Pinpoint the cell where the given text exists, returning its (x, y) midpoint coordinate. 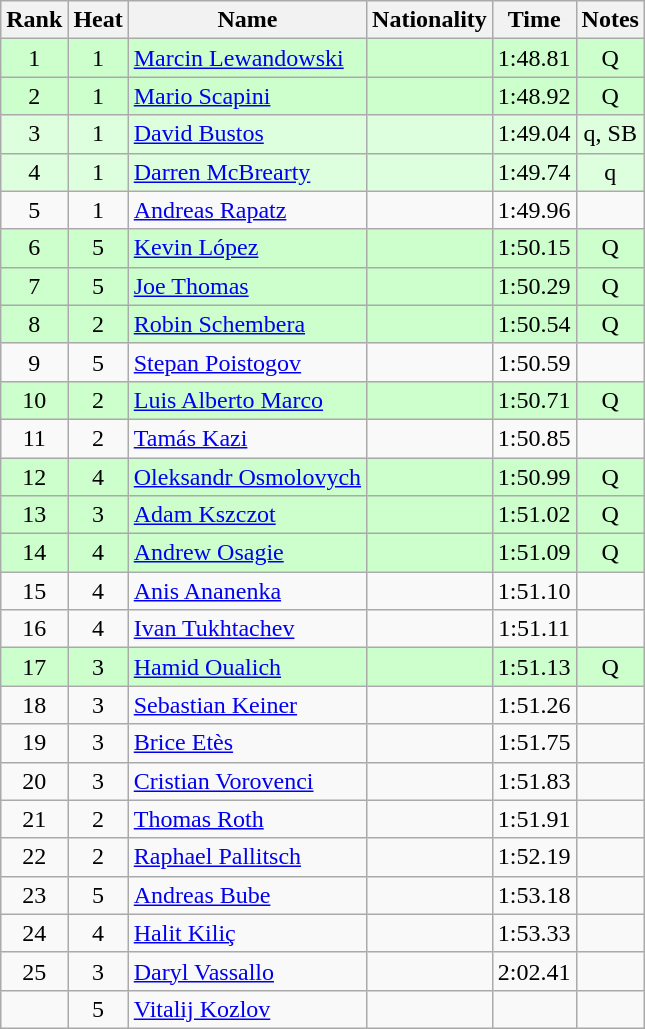
Luis Alberto Marco (247, 400)
1:51.83 (534, 781)
1:49.96 (534, 210)
1:51.10 (534, 591)
Stepan Poistogov (247, 362)
1:51.75 (534, 743)
1:51.91 (534, 819)
1:50.85 (534, 438)
1:50.29 (534, 286)
24 (34, 933)
Ivan Tukhtachev (247, 629)
Adam Kszczot (247, 515)
1:51.09 (534, 553)
Notes (610, 20)
1:53.33 (534, 933)
1:48.92 (534, 96)
21 (34, 819)
Andreas Rapatz (247, 210)
1:50.71 (534, 400)
Marcin Lewandowski (247, 58)
25 (34, 971)
1:51.02 (534, 515)
Hamid Oualich (247, 667)
2:02.41 (534, 971)
Nationality (430, 20)
1:49.04 (534, 134)
Sebastian Keiner (247, 705)
Heat (98, 20)
1:51.11 (534, 629)
Name (247, 20)
1:49.74 (534, 172)
q (610, 172)
16 (34, 629)
10 (34, 400)
Raphael Pallitsch (247, 857)
q, SB (610, 134)
Oleksandr Osmolovych (247, 477)
17 (34, 667)
Time (534, 20)
Anis Ananenka (247, 591)
Andrew Osagie (247, 553)
1:50.59 (534, 362)
13 (34, 515)
20 (34, 781)
8 (34, 324)
Vitalij Kozlov (247, 1009)
Joe Thomas (247, 286)
1:53.18 (534, 895)
Darren McBrearty (247, 172)
Thomas Roth (247, 819)
Kevin López (247, 248)
1:50.54 (534, 324)
14 (34, 553)
22 (34, 857)
1:51.26 (534, 705)
7 (34, 286)
1:51.13 (534, 667)
1:50.15 (534, 248)
Rank (34, 20)
9 (34, 362)
18 (34, 705)
19 (34, 743)
Brice Etès (247, 743)
Mario Scapini (247, 96)
1:50.99 (534, 477)
Halit Kiliç (247, 933)
11 (34, 438)
1:48.81 (534, 58)
15 (34, 591)
12 (34, 477)
Andreas Bube (247, 895)
23 (34, 895)
6 (34, 248)
1:52.19 (534, 857)
Daryl Vassallo (247, 971)
Tamás Kazi (247, 438)
Robin Schembera (247, 324)
David Bustos (247, 134)
Cristian Vorovenci (247, 781)
